Provide the [x, y] coordinate of the cell's center where the given text is located.  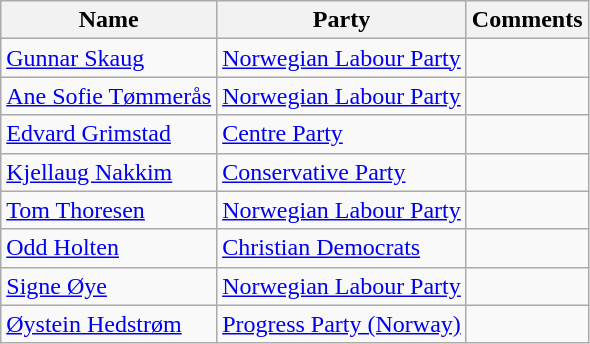
Edvard Grimstad [109, 134]
Christian Democrats [342, 248]
Gunnar Skaug [109, 58]
Conservative Party [342, 172]
Tom Thoresen [109, 210]
Centre Party [342, 134]
Odd Holten [109, 248]
Ane Sofie Tømmerås [109, 96]
Comments [527, 20]
Kjellaug Nakkim [109, 172]
Øystein Hedstrøm [109, 324]
Party [342, 20]
Signe Øye [109, 286]
Progress Party (Norway) [342, 324]
Name [109, 20]
